Extract the [X, Y] coordinate from the center of the cell holding the provided text.  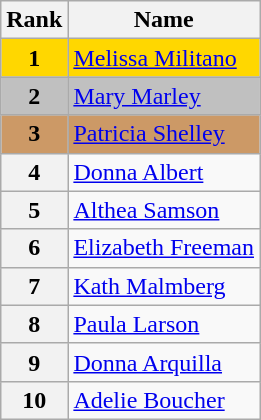
2 [34, 96]
Donna Albert [164, 172]
Patricia Shelley [164, 134]
Melissa Militano [164, 58]
10 [34, 400]
3 [34, 134]
Elizabeth Freeman [164, 248]
1 [34, 58]
6 [34, 248]
Althea Samson [164, 210]
Mary Marley [164, 96]
Paula Larson [164, 324]
Adelie Boucher [164, 400]
5 [34, 210]
Rank [34, 20]
9 [34, 362]
7 [34, 286]
Donna Arquilla [164, 362]
Kath Malmberg [164, 286]
4 [34, 172]
Name [164, 20]
8 [34, 324]
